Return the [X, Y] coordinate for the center point of the cell that contains the specified text.  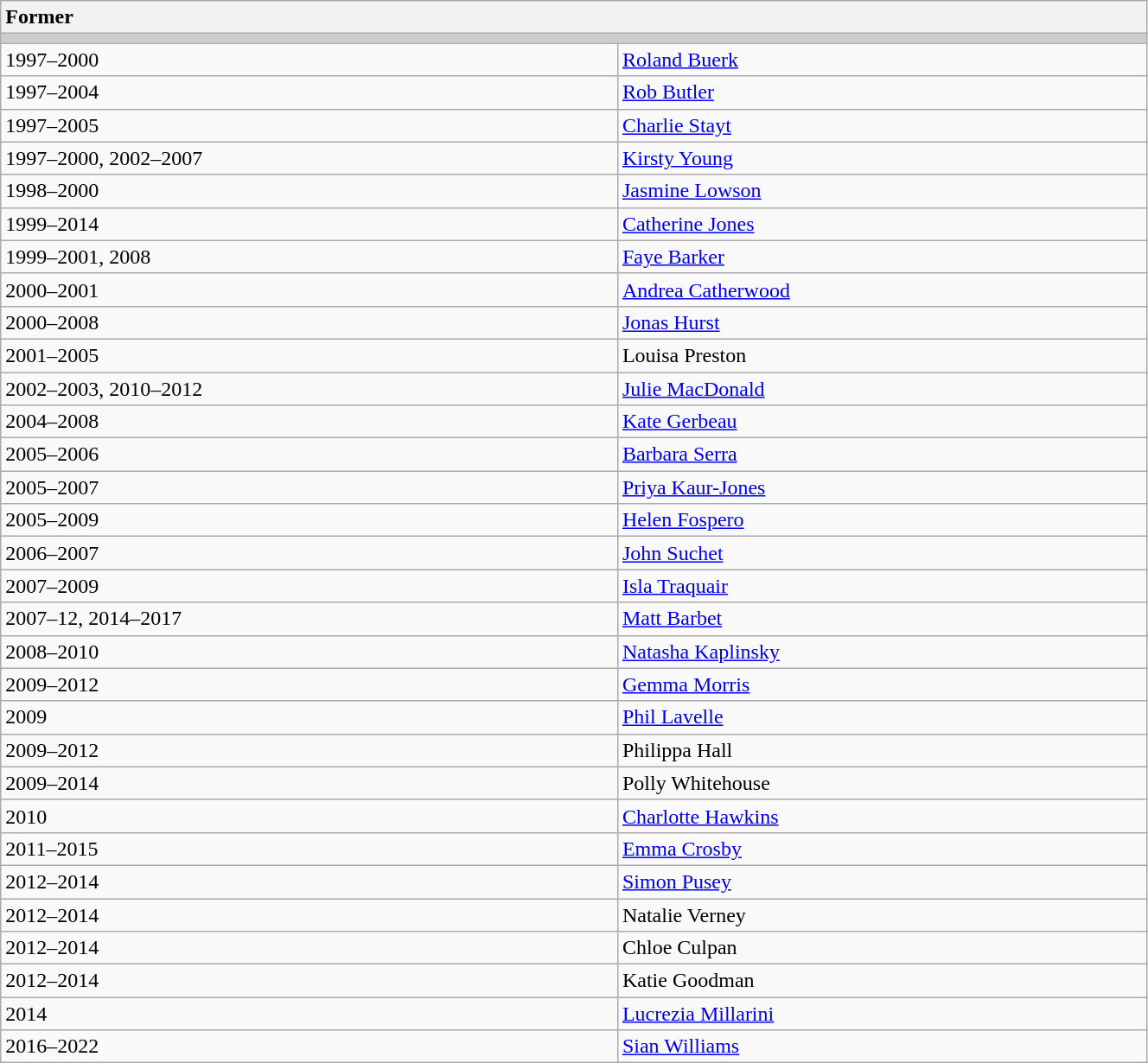
2001–2005 [309, 355]
Chloe Culpan [882, 948]
Charlotte Hawkins [882, 816]
2007–2009 [309, 586]
Natasha Kaplinsky [882, 652]
2007–12, 2014–2017 [309, 619]
1997–2004 [309, 92]
Polly Whitehouse [882, 783]
Priya Kaur-Jones [882, 487]
2009–2014 [309, 783]
1997–2000 [309, 60]
2008–2010 [309, 652]
Former [574, 17]
2011–2015 [309, 849]
Gemma Morris [882, 684]
2005–2006 [309, 455]
Roland Buerk [882, 60]
2000–2008 [309, 322]
Emma Crosby [882, 849]
Jasmine Lowson [882, 191]
Lucrezia Millarini [882, 1014]
2000–2001 [309, 290]
2009 [309, 717]
Isla Traquair [882, 586]
Phil Lavelle [882, 717]
1999–2001, 2008 [309, 257]
2005–2009 [309, 520]
2002–2003, 2010–2012 [309, 388]
Sian Williams [882, 1047]
Kirsty Young [882, 158]
Natalie Verney [882, 915]
2016–2022 [309, 1047]
Helen Fospero [882, 520]
Charlie Stayt [882, 125]
Andrea Catherwood [882, 290]
Julie MacDonald [882, 388]
2005–2007 [309, 487]
Barbara Serra [882, 455]
2010 [309, 816]
Philippa Hall [882, 750]
1998–2000 [309, 191]
Rob Butler [882, 92]
Faye Barker [882, 257]
1997–2005 [309, 125]
John Suchet [882, 553]
2014 [309, 1014]
Simon Pusey [882, 882]
Catherine Jones [882, 224]
1997–2000, 2002–2007 [309, 158]
Matt Barbet [882, 619]
2006–2007 [309, 553]
Katie Goodman [882, 981]
2004–2008 [309, 422]
Louisa Preston [882, 355]
Jonas Hurst [882, 322]
1999–2014 [309, 224]
Kate Gerbeau [882, 422]
